Find where the given text appears and provide that cell's center as [X, Y] coordinate. 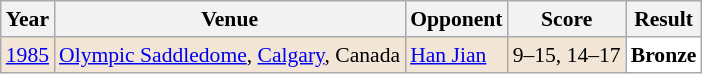
Opponent [456, 19]
Result [664, 19]
Year [28, 19]
9–15, 14–17 [567, 55]
1985 [28, 55]
Olympic Saddledome, Calgary, Canada [230, 55]
Score [567, 19]
Bronze [664, 55]
Han Jian [456, 55]
Venue [230, 19]
